Provide the [x, y] coordinate of the cell's center where the given text is located.  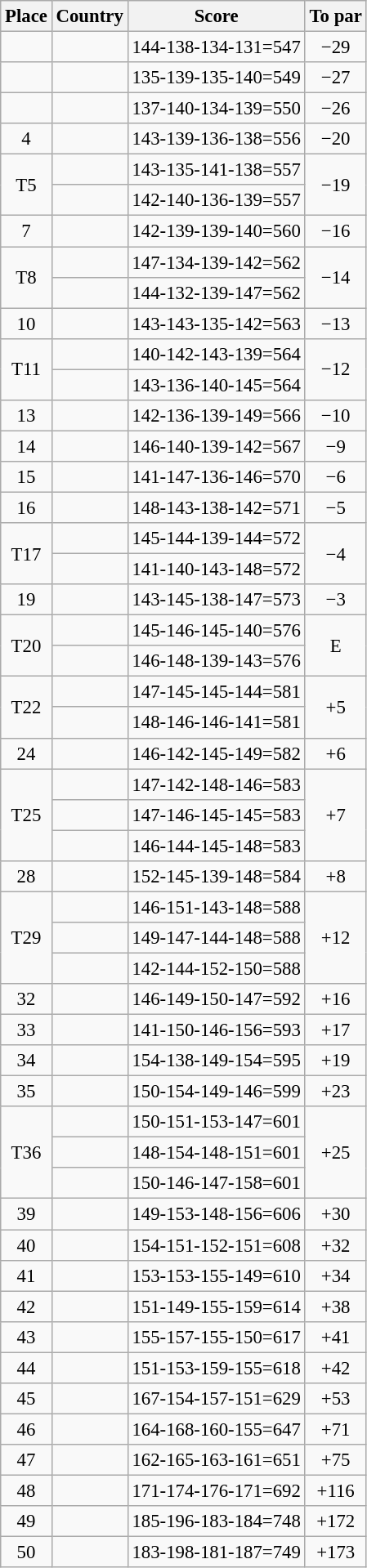
40 [26, 1245]
162-165-163-161=651 [216, 1460]
4 [26, 139]
137-140-134-139=550 [216, 109]
+116 [335, 1490]
146-148-139-143=576 [216, 661]
+172 [335, 1521]
146-144-145-148=583 [216, 846]
42 [26, 1307]
+173 [335, 1552]
T5 [26, 185]
+42 [335, 1368]
50 [26, 1552]
185-196-183-184=748 [216, 1521]
45 [26, 1399]
145-144-139-144=572 [216, 538]
24 [26, 753]
142-140-136-139=557 [216, 200]
T11 [26, 369]
T22 [26, 708]
32 [26, 999]
+71 [335, 1429]
164-168-160-155=647 [216, 1429]
T25 [26, 815]
+30 [335, 1214]
+53 [335, 1399]
+8 [335, 877]
144-138-134-131=547 [216, 47]
143-145-138-147=573 [216, 600]
148-154-148-151=601 [216, 1153]
145-146-145-140=576 [216, 631]
141-150-146-156=593 [216, 1030]
146-142-145-149=582 [216, 753]
−27 [335, 78]
41 [26, 1275]
+19 [335, 1061]
43 [26, 1337]
−4 [335, 554]
−5 [335, 507]
19 [26, 600]
147-134-139-142=562 [216, 262]
143-136-140-145=564 [216, 385]
150-154-149-146=599 [216, 1092]
+25 [335, 1152]
−10 [335, 416]
+75 [335, 1460]
T20 [26, 646]
Place [26, 16]
34 [26, 1061]
Country [90, 16]
167-154-157-151=629 [216, 1399]
−26 [335, 109]
142-144-152-150=588 [216, 968]
−12 [335, 369]
E [335, 646]
153-153-155-149=610 [216, 1275]
151-149-155-159=614 [216, 1307]
−29 [335, 47]
35 [26, 1092]
To par [335, 16]
147-146-145-145=583 [216, 815]
−19 [335, 185]
−13 [335, 324]
10 [26, 324]
146-149-150-147=592 [216, 999]
183-198-181-187=749 [216, 1552]
152-145-139-148=584 [216, 877]
+5 [335, 708]
13 [26, 416]
T8 [26, 278]
142-136-139-149=566 [216, 416]
16 [26, 507]
15 [26, 477]
+17 [335, 1030]
154-138-149-154=595 [216, 1061]
149-147-144-148=588 [216, 938]
49 [26, 1521]
150-151-153-147=601 [216, 1122]
146-140-139-142=567 [216, 446]
142-139-139-140=560 [216, 231]
+7 [335, 815]
151-153-159-155=618 [216, 1368]
46 [26, 1429]
−3 [335, 600]
143-143-135-142=563 [216, 324]
154-151-152-151=608 [216, 1245]
143-135-141-138=557 [216, 170]
+41 [335, 1337]
−16 [335, 231]
−14 [335, 278]
148-146-146-141=581 [216, 723]
47 [26, 1460]
147-145-145-144=581 [216, 692]
−6 [335, 477]
T36 [26, 1152]
−20 [335, 139]
143-139-136-138=556 [216, 139]
+32 [335, 1245]
+23 [335, 1092]
141-147-136-146=570 [216, 477]
+34 [335, 1275]
140-142-143-139=564 [216, 354]
148-143-138-142=571 [216, 507]
149-153-148-156=606 [216, 1214]
39 [26, 1214]
+16 [335, 999]
28 [26, 877]
14 [26, 446]
Score [216, 16]
144-132-139-147=562 [216, 293]
T29 [26, 938]
171-174-176-171=692 [216, 1490]
+6 [335, 753]
33 [26, 1030]
147-142-148-146=583 [216, 784]
150-146-147-158=601 [216, 1184]
−9 [335, 446]
48 [26, 1490]
141-140-143-148=572 [216, 570]
+38 [335, 1307]
155-157-155-150=617 [216, 1337]
+12 [335, 938]
146-151-143-148=588 [216, 907]
44 [26, 1368]
7 [26, 231]
T17 [26, 554]
135-139-135-140=549 [216, 78]
